Return (X, Y) of the center of cell containing provided text 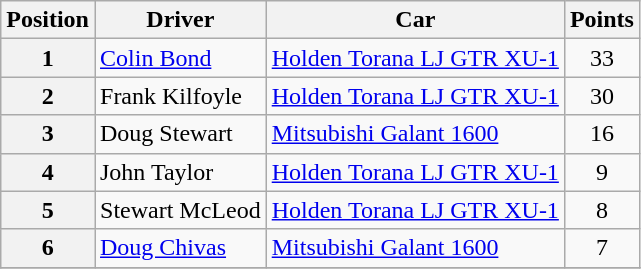
Doug Stewart (180, 134)
Frank Kilfoyle (180, 96)
Colin Bond (180, 58)
Driver (180, 20)
8 (602, 210)
Doug Chivas (180, 248)
Points (602, 20)
Stewart McLeod (180, 210)
7 (602, 248)
1 (48, 58)
Car (415, 20)
6 (48, 248)
5 (48, 210)
2 (48, 96)
16 (602, 134)
33 (602, 58)
3 (48, 134)
John Taylor (180, 172)
9 (602, 172)
30 (602, 96)
Position (48, 20)
4 (48, 172)
